Capture the cell that displays the provided text and extract its [X, Y] central coordinate. 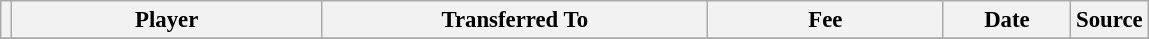
Source [1110, 20]
Date [1007, 20]
Fee [826, 20]
Player [166, 20]
Transferred To [515, 20]
